For the text-containing cell, return its midpoint in [x, y] coordinate format. 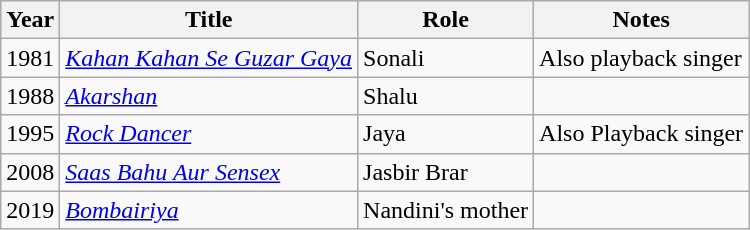
1988 [30, 96]
Role [446, 20]
2008 [30, 172]
Year [30, 20]
Also Playback singer [642, 134]
Title [209, 20]
Akarshan [209, 96]
Rock Dancer [209, 134]
Notes [642, 20]
1981 [30, 58]
Saas Bahu Aur Sensex [209, 172]
Also playback singer [642, 58]
Kahan Kahan Se Guzar Gaya [209, 58]
Bombairiya [209, 210]
Jasbir Brar [446, 172]
Jaya [446, 134]
Shalu [446, 96]
Sonali [446, 58]
Nandini's mother [446, 210]
1995 [30, 134]
2019 [30, 210]
